Capture the cell that displays the provided text and extract its [X, Y] central coordinate. 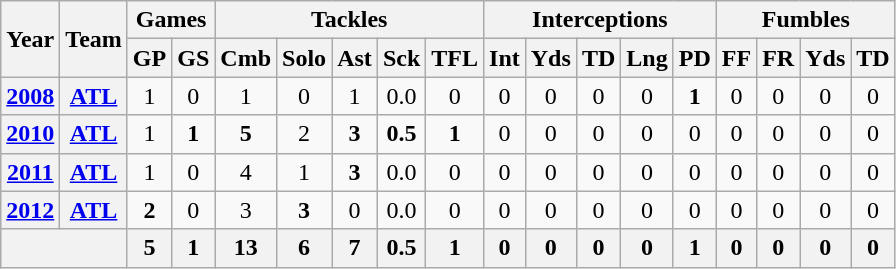
Year [30, 39]
4 [246, 172]
7 [355, 248]
Int [505, 58]
GS [194, 58]
Solo [304, 58]
PD [694, 58]
TFL [455, 58]
Ast [355, 58]
Games [170, 20]
GP [149, 58]
13 [246, 248]
Team [94, 39]
Sck [401, 58]
FR [778, 58]
FF [736, 58]
2010 [30, 134]
Tackles [350, 20]
Cmb [246, 58]
Fumbles [806, 20]
2011 [30, 172]
Interceptions [600, 20]
2012 [30, 210]
Lng [647, 58]
2008 [30, 96]
6 [304, 248]
